Detect which cell encompasses the target text, then output its [X, Y] center coordinate. 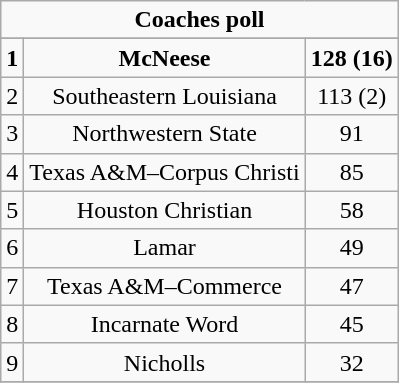
1 [12, 58]
7 [12, 286]
4 [12, 172]
47 [352, 286]
49 [352, 248]
Coaches poll [200, 20]
113 (2) [352, 96]
32 [352, 362]
Incarnate Word [164, 324]
Northwestern State [164, 134]
8 [12, 324]
Texas A&M–Commerce [164, 286]
McNeese [164, 58]
128 (16) [352, 58]
9 [12, 362]
Texas A&M–Corpus Christi [164, 172]
Houston Christian [164, 210]
2 [12, 96]
Lamar [164, 248]
58 [352, 210]
6 [12, 248]
85 [352, 172]
45 [352, 324]
Southeastern Louisiana [164, 96]
Nicholls [164, 362]
3 [12, 134]
5 [12, 210]
91 [352, 134]
